Identify which cell holds the provided text, then report its (x, y) central coordinate. 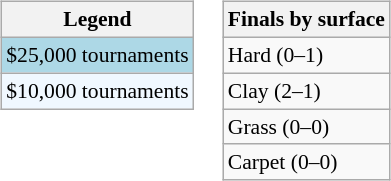
$10,000 tournaments (97, 91)
Clay (2–1) (306, 91)
$25,000 tournaments (97, 55)
Carpet (0–0) (306, 162)
Grass (0–0) (306, 127)
Finals by surface (306, 20)
Legend (97, 20)
Hard (0–1) (306, 55)
